Return [x, y] of the center of cell containing provided text 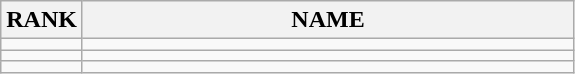
RANK [42, 20]
NAME [328, 20]
